From the cell containing the given text, extract its center point as (X, Y) coordinate. 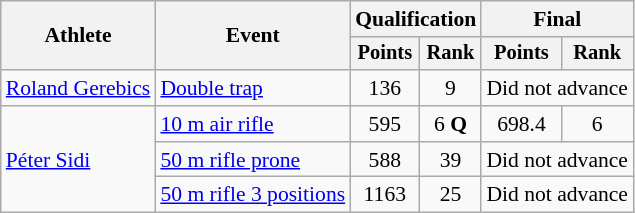
Qualification (416, 19)
39 (450, 160)
Event (252, 36)
10 m air rifle (252, 124)
Double trap (252, 88)
595 (384, 124)
136 (384, 88)
1163 (384, 195)
Final (557, 19)
698.4 (521, 124)
50 m rifle prone (252, 160)
50 m rifle 3 positions (252, 195)
25 (450, 195)
Péter Sidi (78, 160)
Roland Gerebics (78, 88)
6 (597, 124)
9 (450, 88)
588 (384, 160)
Athlete (78, 36)
6 Q (450, 124)
